Search for the cell housing the specified text and yield its (X, Y) center coordinate. 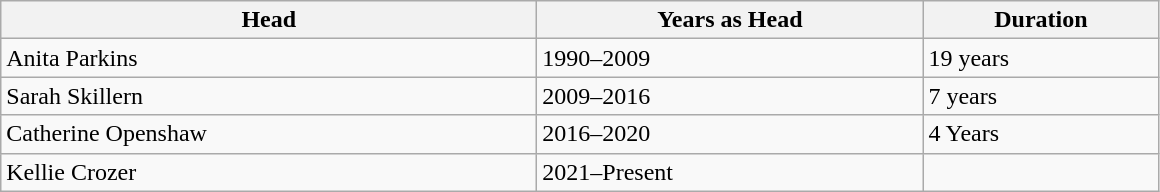
7 years (1041, 96)
Head (269, 20)
1990–2009 (730, 58)
19 years (1041, 58)
Anita Parkins (269, 58)
2016–2020 (730, 134)
2021–Present (730, 172)
Sarah Skillern (269, 96)
Years as Head (730, 20)
4 Years (1041, 134)
2009–2016 (730, 96)
Kellie Crozer (269, 172)
Catherine Openshaw (269, 134)
Duration (1041, 20)
